From the cell containing the given text, extract its center point as (X, Y) coordinate. 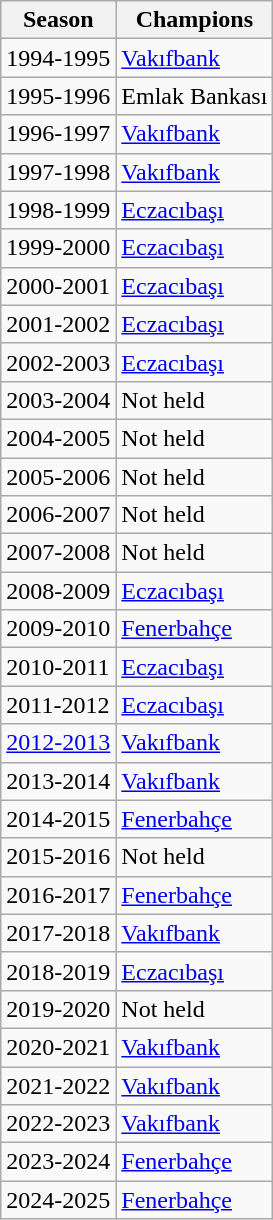
1997-1998 (58, 172)
2015-2016 (58, 857)
2012-2013 (58, 743)
1999-2000 (58, 248)
2016-2017 (58, 895)
2004-2005 (58, 438)
2017-2018 (58, 933)
2001-2002 (58, 324)
1994-1995 (58, 58)
2003-2004 (58, 400)
2008-2009 (58, 591)
2007-2008 (58, 553)
2019-2020 (58, 1009)
1996-1997 (58, 134)
Champions (194, 20)
2000-2001 (58, 286)
2002-2003 (58, 362)
Emlak Bankası (194, 96)
2009-2010 (58, 629)
1995-1996 (58, 96)
2024-2025 (58, 1200)
2018-2019 (58, 971)
2022-2023 (58, 1124)
2006-2007 (58, 515)
2013-2014 (58, 781)
2021-2022 (58, 1085)
2011-2012 (58, 705)
2010-2011 (58, 667)
2023-2024 (58, 1162)
1998-1999 (58, 210)
2020-2021 (58, 1047)
2005-2006 (58, 477)
Season (58, 20)
2014-2015 (58, 819)
